Identify which cell holds the provided text, then report its (x, y) central coordinate. 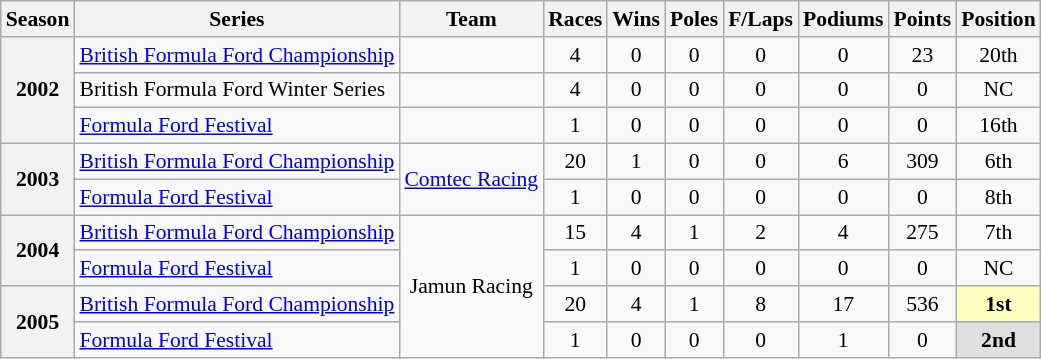
2nd (998, 340)
2003 (38, 180)
2004 (38, 250)
Wins (636, 19)
Comtec Racing (471, 180)
17 (844, 304)
British Formula Ford Winter Series (236, 90)
23 (923, 55)
2 (760, 233)
15 (575, 233)
Series (236, 19)
7th (998, 233)
309 (923, 162)
6 (844, 162)
Races (575, 19)
6th (998, 162)
Points (923, 19)
Team (471, 19)
Podiums (844, 19)
Jamun Racing (471, 286)
20th (998, 55)
Season (38, 19)
8 (760, 304)
8th (998, 197)
F/Laps (760, 19)
275 (923, 233)
536 (923, 304)
Poles (694, 19)
16th (998, 126)
2005 (38, 322)
Position (998, 19)
1st (998, 304)
2002 (38, 90)
